Find where the given text appears and provide that cell's center as [x, y] coordinate. 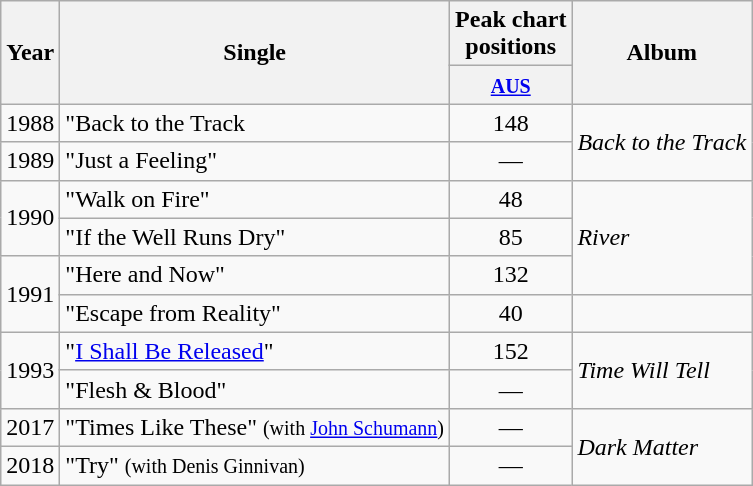
1991 [30, 294]
1993 [30, 370]
AUS [511, 85]
1988 [30, 123]
Single [255, 52]
Album [662, 52]
"If the Well Runs Dry" [255, 237]
40 [511, 313]
48 [511, 199]
148 [511, 123]
"Escape from Reality" [255, 313]
"Try" (with Denis Ginnivan) [255, 465]
1989 [30, 161]
Peak chartpositions [511, 34]
"Back to the Track [255, 123]
152 [511, 351]
River [662, 237]
Back to the Track [662, 142]
Year [30, 52]
2018 [30, 465]
"Flesh & Blood" [255, 389]
1990 [30, 218]
"I Shall Be Released" [255, 351]
Time Will Tell [662, 370]
"Just a Feeling" [255, 161]
2017 [30, 427]
85 [511, 237]
"Times Like These" (with John Schumann) [255, 427]
Dark Matter [662, 446]
"Here and Now" [255, 275]
132 [511, 275]
"Walk on Fire" [255, 199]
